Search for the cell housing the specified text and yield its [x, y] center coordinate. 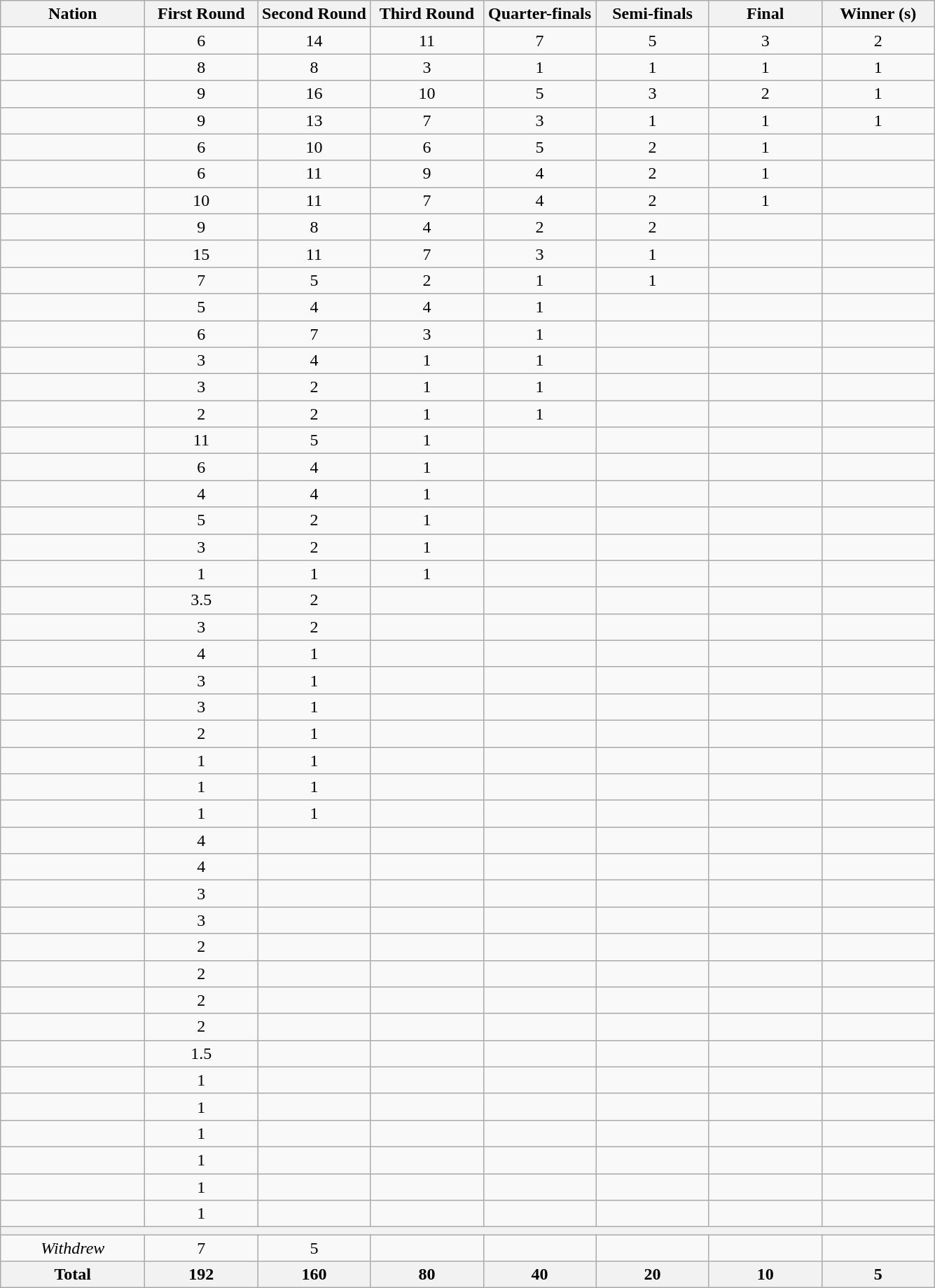
192 [202, 1275]
Nation [73, 14]
3.5 [202, 600]
160 [314, 1275]
80 [427, 1275]
14 [314, 41]
20 [653, 1275]
Semi-finals [653, 14]
Final [765, 14]
Quarter-finals [539, 14]
15 [202, 254]
Second Round [314, 14]
1.5 [202, 1053]
Total [73, 1275]
16 [314, 94]
Third Round [427, 14]
Withdrew [73, 1248]
13 [314, 120]
First Round [202, 14]
Winner (s) [878, 14]
40 [539, 1275]
